Provide the [x, y] coordinate of the cell's center where the given text is located.  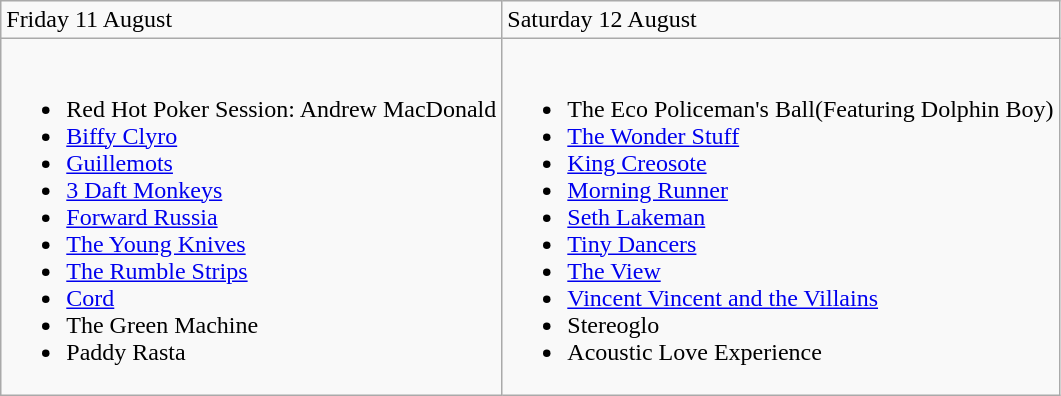
Friday 11 August [252, 20]
Saturday 12 August [780, 20]
